Provide the [x, y] coordinate of the cell's center where the given text is located.  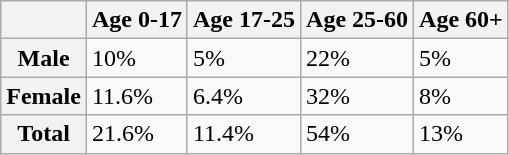
8% [462, 96]
Age 0-17 [136, 20]
21.6% [136, 134]
Age 17-25 [244, 20]
Female [44, 96]
Age 60+ [462, 20]
11.4% [244, 134]
22% [358, 58]
13% [462, 134]
10% [136, 58]
Age 25-60 [358, 20]
Total [44, 134]
6.4% [244, 96]
54% [358, 134]
32% [358, 96]
11.6% [136, 96]
Male [44, 58]
